Extract the [x, y] coordinate from the center of the cell holding the provided text.  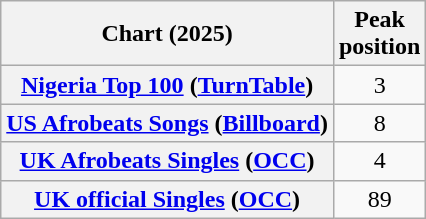
89 [379, 199]
Peakposition [379, 34]
3 [379, 85]
US Afrobeats Songs (Billboard) [168, 123]
UK Afrobeats Singles (OCC) [168, 161]
4 [379, 161]
Chart (2025) [168, 34]
UK official Singles (OCC) [168, 199]
8 [379, 123]
Nigeria Top 100 (TurnTable) [168, 85]
